Search for the cell housing the specified text and yield its (x, y) center coordinate. 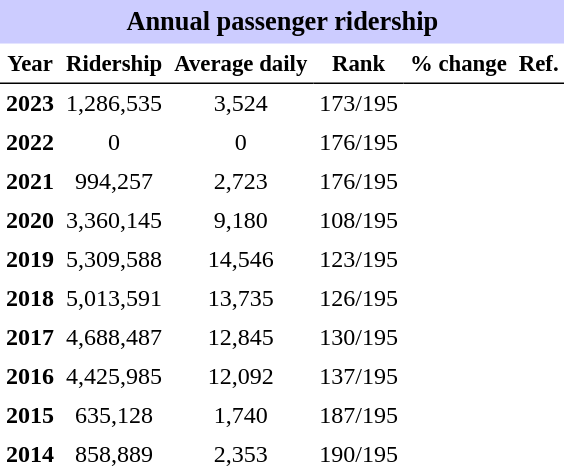
% change (458, 64)
1,740 (240, 416)
123/195 (358, 260)
3,524 (240, 104)
12,845 (240, 338)
2015 (30, 416)
126/195 (358, 298)
Rank (358, 64)
5,309,588 (114, 260)
12,092 (240, 376)
14,546 (240, 260)
2018 (30, 298)
Year (30, 64)
2016 (30, 376)
2,723 (240, 182)
4,425,985 (114, 376)
1,286,535 (114, 104)
3,360,145 (114, 220)
Ridership (114, 64)
2017 (30, 338)
13,735 (240, 298)
Average daily (240, 64)
2023 (30, 104)
4,688,487 (114, 338)
9,180 (240, 220)
2022 (30, 142)
994,257 (114, 182)
108/195 (358, 220)
137/195 (358, 376)
635,128 (114, 416)
187/195 (358, 416)
130/195 (358, 338)
2020 (30, 220)
2019 (30, 260)
5,013,591 (114, 298)
173/195 (358, 104)
2021 (30, 182)
